Output the (x, y) coordinate of the center of the cell containing the given text.  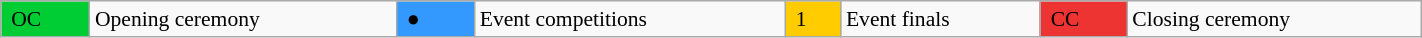
OC (46, 19)
CC (1084, 19)
● (435, 19)
Closing ceremony (1274, 19)
Event finals (940, 19)
Opening ceremony (243, 19)
1 (813, 19)
Event competitions (630, 19)
